Provide the (X, Y) coordinate of the cell's center where the given text is located.  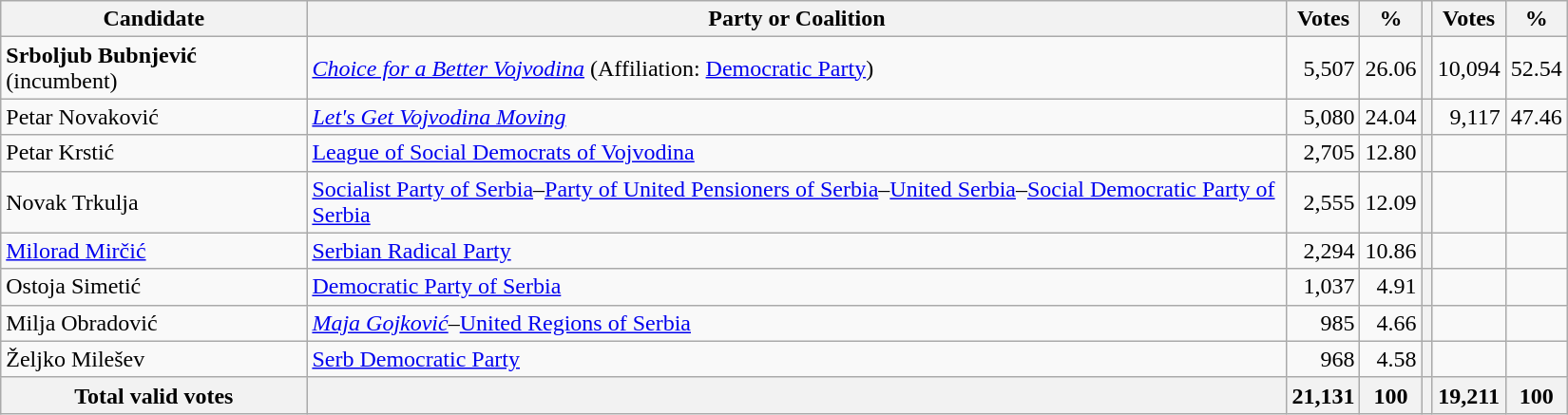
4.66 (1391, 323)
Choice for a Better Vojvodina (Affiliation: Democratic Party) (796, 68)
12.09 (1391, 201)
21,131 (1323, 395)
Serb Democratic Party (796, 359)
Milja Obradović (154, 323)
9,117 (1469, 117)
Milorad Mirčić (154, 251)
985 (1323, 323)
Srboljub Bubnjević (incumbent) (154, 68)
2,294 (1323, 251)
19,211 (1469, 395)
47.46 (1536, 117)
Candidate (154, 19)
Socialist Party of Serbia–Party of United Pensioners of Serbia–United Serbia–Social Democratic Party of Serbia (796, 201)
Petar Krstić (154, 153)
Total valid votes (154, 395)
1,037 (1323, 287)
4.58 (1391, 359)
12.80 (1391, 153)
2,555 (1323, 201)
10,094 (1469, 68)
Party or Coalition (796, 19)
Serbian Radical Party (796, 251)
Let's Get Vojvodina Moving (796, 117)
10.86 (1391, 251)
League of Social Democrats of Vojvodina (796, 153)
2,705 (1323, 153)
5,080 (1323, 117)
24.04 (1391, 117)
4.91 (1391, 287)
Maja Gojković–United Regions of Serbia (796, 323)
Petar Novaković (154, 117)
5,507 (1323, 68)
968 (1323, 359)
Ostoja Simetić (154, 287)
Željko Milešev (154, 359)
52.54 (1536, 68)
Novak Trkulja (154, 201)
26.06 (1391, 68)
Democratic Party of Serbia (796, 287)
